Detect which cell encompasses the target text, then output its (X, Y) center coordinate. 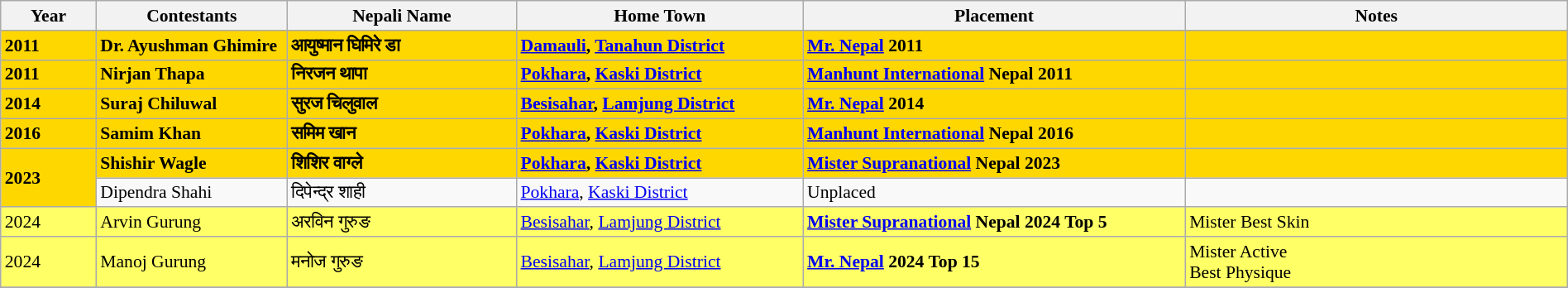
Mister Best Skin (1376, 223)
Suraj Chiluwal (192, 104)
Unplaced (994, 193)
Arvin Gurung (192, 223)
अरविन गुरुङ (402, 223)
निरजन थापा (402, 74)
Mr. Nepal 2014 (994, 104)
Samim Khan (192, 134)
Mister Supranational Nepal 2023 (994, 163)
Mister Supranational Nepal 2024 Top 5 (994, 223)
Nepali Name (402, 16)
2016 (49, 134)
Notes (1376, 16)
Dr. Ayushman Ghimire (192, 46)
Nirjan Thapa (192, 74)
Shishir Wagle (192, 163)
Damauli, Tanahun District (660, 46)
Placement (994, 16)
Mr. Nepal 2011 (994, 46)
2023 (49, 177)
Manhunt International Nepal 2011 (994, 74)
Mr. Nepal 2024 Top 15 (994, 262)
Home Town (660, 16)
Contestants (192, 16)
Year (49, 16)
आयुष्मान घिमिरे डा (402, 46)
Manhunt International Nepal 2016 (994, 134)
2014 (49, 104)
Mister Active Best Physique (1376, 262)
दिपेन्द्र शाही (402, 193)
सुरज चिलुवाल (402, 104)
Dipendra Shahi (192, 193)
समिम खान (402, 134)
मनोज गुरुङ (402, 262)
Manoj Gurung (192, 262)
शिशिर वाग्ले (402, 163)
